Return the (X, Y) coordinate for the center point of the cell that contains the specified text.  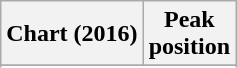
Peakposition (189, 34)
Chart (2016) (72, 34)
